Determine the [x, y] coordinate at the center of the cell enclosing the given text.  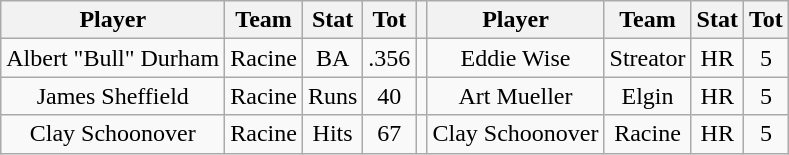
67 [390, 134]
BA [332, 58]
Albert "Bull" Durham [113, 58]
Art Mueller [516, 96]
James Sheffield [113, 96]
Streator [648, 58]
.356 [390, 58]
Runs [332, 96]
Elgin [648, 96]
40 [390, 96]
Hits [332, 134]
Eddie Wise [516, 58]
